From the cell containing the given text, extract its center point as [X, Y] coordinate. 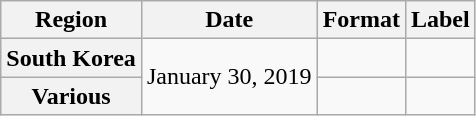
January 30, 2019 [229, 77]
Various [72, 96]
South Korea [72, 58]
Region [72, 20]
Format [361, 20]
Date [229, 20]
Label [440, 20]
